From the cell containing the given text, extract its center point as [X, Y] coordinate. 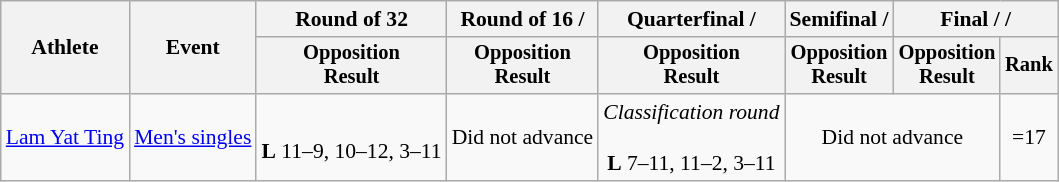
Final / / [976, 19]
Rank [1029, 66]
Men's singles [192, 138]
=17 [1029, 138]
Quarterfinal / [691, 19]
Round of 32 [351, 19]
Semifinal / [838, 19]
Event [192, 48]
Round of 16 / [523, 19]
Athlete [65, 48]
Classification roundL 7–11, 11–2, 3–11 [691, 138]
L 11–9, 10–12, 3–11 [351, 138]
Lam Yat Ting [65, 138]
